Find where the given text appears and provide that cell's center as (x, y) coordinate. 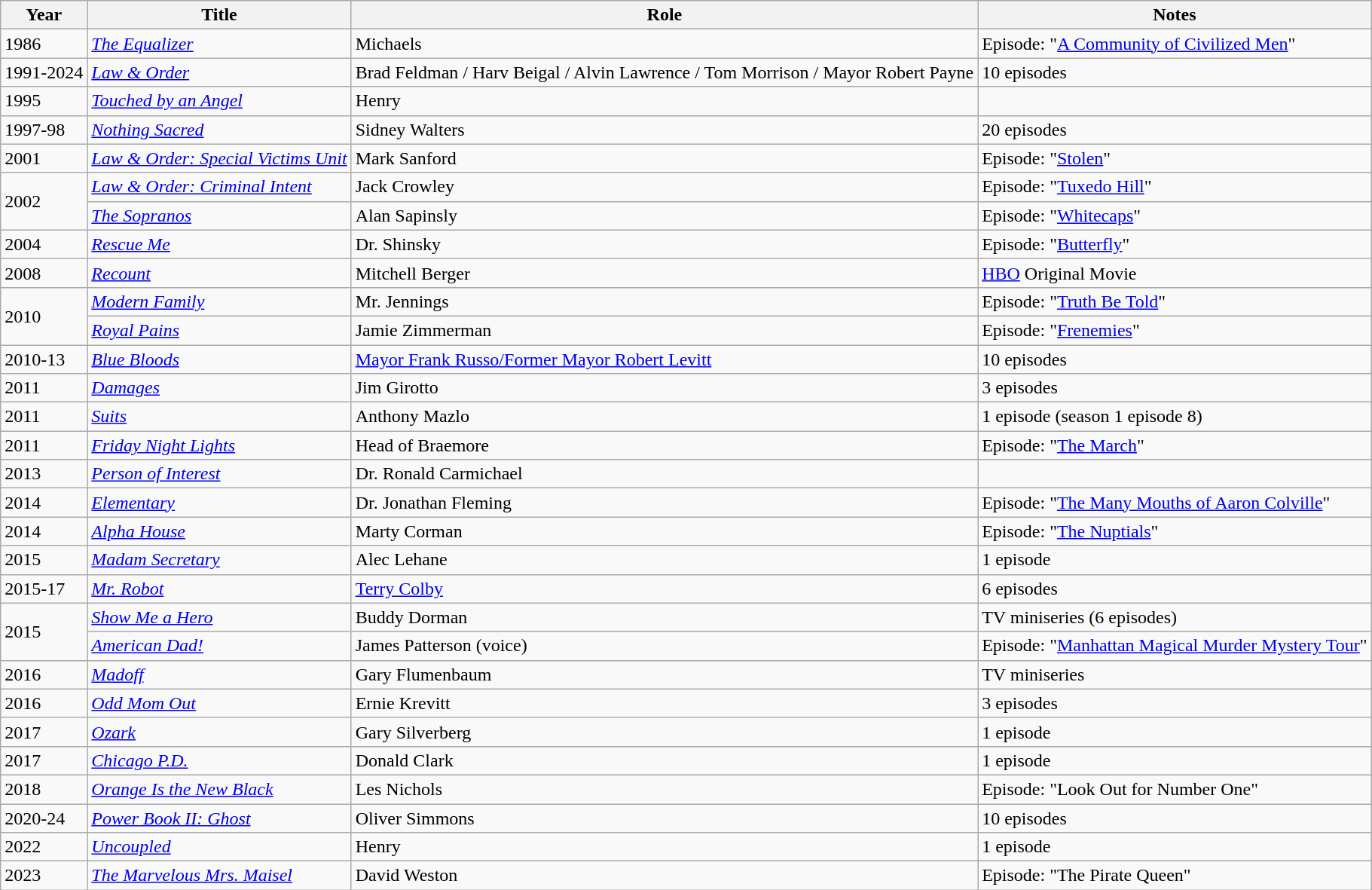
Suits (219, 417)
Gary Flumenbaum (665, 674)
Madam Secretary (219, 560)
Oliver Simmons (665, 818)
Episode: "Stolen" (1175, 158)
2001 (44, 158)
2010-13 (44, 359)
Terry Colby (665, 589)
The Marvelous Mrs. Maisel (219, 876)
20 episodes (1175, 130)
Mayor Frank Russo/Former Mayor Robert Levitt (665, 359)
Jamie Zimmerman (665, 330)
Ozark (219, 732)
Episode: "The Pirate Queen" (1175, 876)
Title (219, 15)
2015-17 (44, 589)
Recount (219, 273)
6 episodes (1175, 589)
2010 (44, 316)
1991-2024 (44, 72)
2023 (44, 876)
Michaels (665, 44)
2013 (44, 474)
Modern Family (219, 301)
Dr. Ronald Carmichael (665, 474)
2020-24 (44, 818)
Orange Is the New Black (219, 789)
Jack Crowley (665, 187)
American Dad! (219, 646)
Buddy Dorman (665, 617)
Notes (1175, 15)
Alpha House (219, 531)
Touched by an Angel (219, 101)
2018 (44, 789)
2004 (44, 244)
TV miniseries (6 episodes) (1175, 617)
Alan Sapinsly (665, 216)
Madoff (219, 674)
Dr. Jonathan Fleming (665, 503)
James Patterson (voice) (665, 646)
Sidney Walters (665, 130)
Damages (219, 388)
Show Me a Hero (219, 617)
Mr. Robot (219, 589)
1986 (44, 44)
Law & Order: Special Victims Unit (219, 158)
Odd Mom Out (219, 703)
1997-98 (44, 130)
Episode: "Manhattan Magical Murder Mystery Tour" (1175, 646)
Mark Sanford (665, 158)
Episode: "Frenemies" (1175, 330)
Elementary (219, 503)
Royal Pains (219, 330)
Power Book II: Ghost (219, 818)
Year (44, 15)
1 episode (season 1 episode 8) (1175, 417)
1995 (44, 101)
Jim Girotto (665, 388)
Donald Clark (665, 760)
TV miniseries (1175, 674)
Head of Braemore (665, 445)
Episode: "Butterfly" (1175, 244)
The Equalizer (219, 44)
Les Nichols (665, 789)
Mitchell Berger (665, 273)
2008 (44, 273)
Episode: "Truth Be Told" (1175, 301)
Episode: "A Community of Civilized Men" (1175, 44)
Anthony Mazlo (665, 417)
Episode: "The March" (1175, 445)
Brad Feldman / Harv Beigal / Alvin Lawrence / Tom Morrison / Mayor Robert Payne (665, 72)
Dr. Shinsky (665, 244)
Friday Night Lights (219, 445)
Mr. Jennings (665, 301)
Marty Corman (665, 531)
David Weston (665, 876)
Law & Order: Criminal Intent (219, 187)
Episode: "Look Out for Number One" (1175, 789)
Ernie Krevitt (665, 703)
Episode: "The Nuptials" (1175, 531)
Episode: "Tuxedo Hill" (1175, 187)
HBO Original Movie (1175, 273)
Uncoupled (219, 847)
The Sopranos (219, 216)
Episode: "The Many Mouths of Aaron Colville" (1175, 503)
Episode: "Whitecaps" (1175, 216)
Rescue Me (219, 244)
Alec Lehane (665, 560)
Chicago P.D. (219, 760)
Person of Interest (219, 474)
Blue Bloods (219, 359)
2022 (44, 847)
Role (665, 15)
2002 (44, 201)
Gary Silverberg (665, 732)
Law & Order (219, 72)
Nothing Sacred (219, 130)
